Determine the (x, y) coordinate at the center of the cell enclosing the given text.  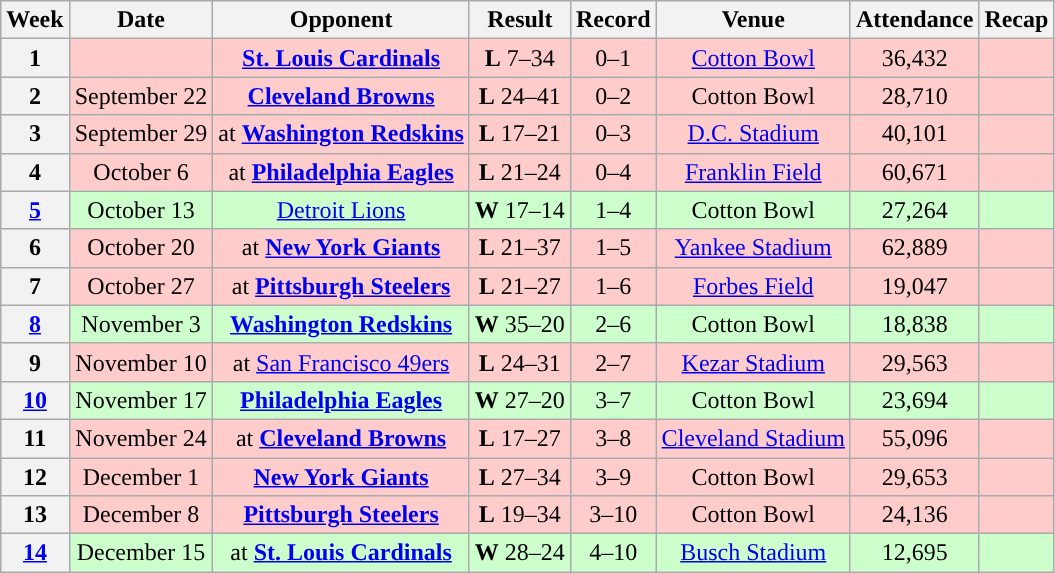
Cleveland Stadium (753, 438)
60,671 (914, 172)
December 15 (141, 553)
W 35–20 (520, 324)
29,653 (914, 477)
Date (141, 20)
29,563 (914, 362)
14 (35, 553)
L 21–24 (520, 172)
October 20 (141, 248)
27,264 (914, 210)
Week (35, 20)
3 (35, 134)
at Cleveland Browns (341, 438)
62,889 (914, 248)
Washington Redskins (341, 324)
2 (35, 96)
24,136 (914, 515)
L 17–21 (520, 134)
December 1 (141, 477)
55,096 (914, 438)
0–4 (613, 172)
October 6 (141, 172)
6 (35, 248)
11 (35, 438)
3–8 (613, 438)
7 (35, 286)
3–10 (613, 515)
3–9 (613, 477)
September 22 (141, 96)
at New York Giants (341, 248)
8 (35, 324)
Recap (1016, 20)
2–6 (613, 324)
Philadelphia Eagles (341, 400)
Result (520, 20)
L 17–27 (520, 438)
Yankee Stadium (753, 248)
L 27–34 (520, 477)
1 (35, 58)
St. Louis Cardinals (341, 58)
L 21–27 (520, 286)
W 27–20 (520, 400)
D.C. Stadium (753, 134)
Cleveland Browns (341, 96)
Detroit Lions (341, 210)
2–7 (613, 362)
at Washington Redskins (341, 134)
0–2 (613, 96)
L 24–31 (520, 362)
L 7–34 (520, 58)
3–7 (613, 400)
0–3 (613, 134)
23,694 (914, 400)
Forbes Field (753, 286)
9 (35, 362)
at Philadelphia Eagles (341, 172)
Busch Stadium (753, 553)
L 19–34 (520, 515)
W 17–14 (520, 210)
10 (35, 400)
5 (35, 210)
1–6 (613, 286)
Attendance (914, 20)
18,838 (914, 324)
November 3 (141, 324)
13 (35, 515)
September 29 (141, 134)
New York Giants (341, 477)
40,101 (914, 134)
November 24 (141, 438)
36,432 (914, 58)
Record (613, 20)
December 8 (141, 515)
Kezar Stadium (753, 362)
L 24–41 (520, 96)
at Pittsburgh Steelers (341, 286)
October 27 (141, 286)
November 17 (141, 400)
October 13 (141, 210)
19,047 (914, 286)
L 21–37 (520, 248)
at St. Louis Cardinals (341, 553)
November 10 (141, 362)
4–10 (613, 553)
at San Francisco 49ers (341, 362)
Venue (753, 20)
28,710 (914, 96)
1–5 (613, 248)
1–4 (613, 210)
0–1 (613, 58)
Pittsburgh Steelers (341, 515)
W 28–24 (520, 553)
Opponent (341, 20)
Franklin Field (753, 172)
12 (35, 477)
4 (35, 172)
12,695 (914, 553)
